Return the [x, y] coordinate for the center point of the cell that contains the specified text.  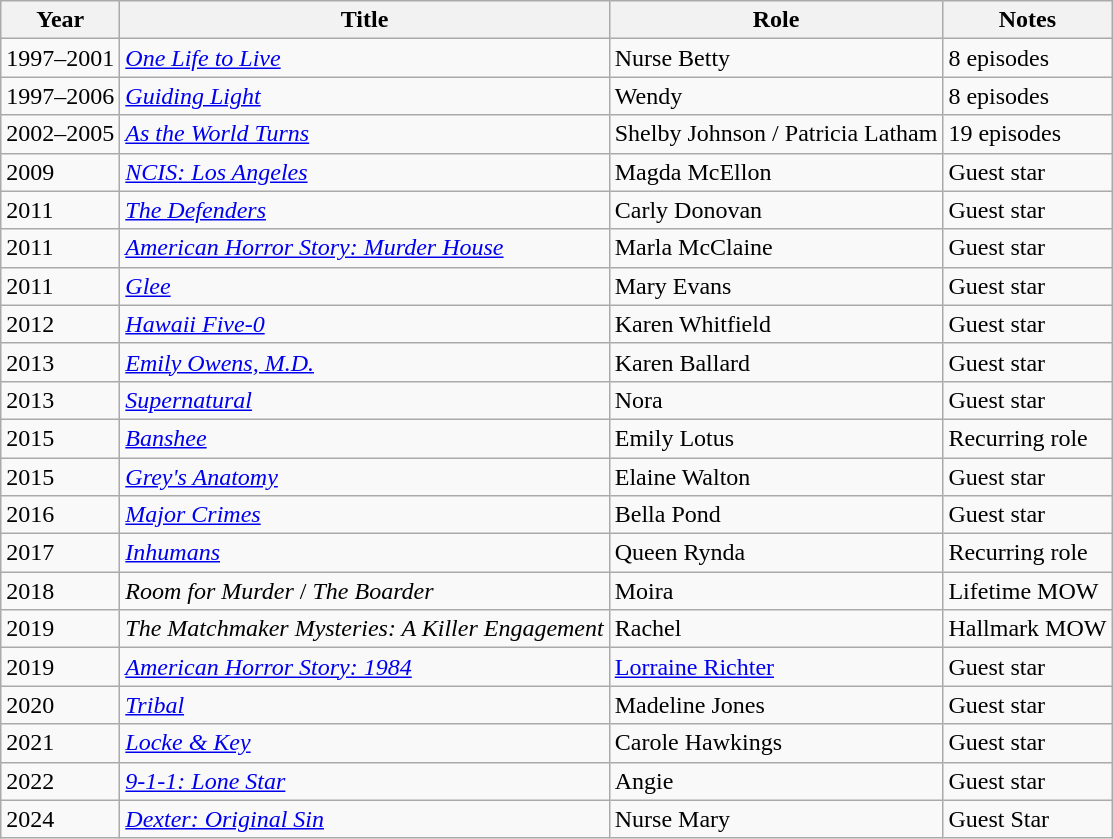
Role [776, 20]
2020 [60, 705]
1997–2006 [60, 96]
Angie [776, 781]
2002–2005 [60, 134]
9-1-1: Lone Star [364, 781]
Shelby Johnson / Patricia Latham [776, 134]
Nurse Mary [776, 819]
Emily Lotus [776, 438]
Banshee [364, 438]
Room for Murder / The Boarder [364, 591]
Mary Evans [776, 286]
Nora [776, 400]
Karen Ballard [776, 362]
Karen Whitfield [776, 324]
As the World Turns [364, 134]
Locke & Key [364, 743]
Tribal [364, 705]
2012 [60, 324]
Major Crimes [364, 515]
Supernatural [364, 400]
2021 [60, 743]
Emily Owens, M.D. [364, 362]
Notes [1028, 20]
Inhumans [364, 553]
Bella Pond [776, 515]
The Matchmaker Mysteries: A Killer Engagement [364, 629]
American Horror Story: Murder House [364, 248]
2016 [60, 515]
Marla McClaine [776, 248]
Year [60, 20]
Hallmark MOW [1028, 629]
2009 [60, 172]
NCIS: Los Angeles [364, 172]
Lifetime MOW [1028, 591]
2024 [60, 819]
Lorraine Richter [776, 667]
Magda McEllon [776, 172]
2018 [60, 591]
2022 [60, 781]
Dexter: Original Sin [364, 819]
Madeline Jones [776, 705]
Hawaii Five-0 [364, 324]
Guiding Light [364, 96]
One Life to Live [364, 58]
The Defenders [364, 210]
Grey's Anatomy [364, 477]
American Horror Story: 1984 [364, 667]
19 episodes [1028, 134]
Elaine Walton [776, 477]
Queen Rynda [776, 553]
Carly Donovan [776, 210]
Rachel [776, 629]
1997–2001 [60, 58]
2017 [60, 553]
Guest Star [1028, 819]
Carole Hawkings [776, 743]
Wendy [776, 96]
Glee [364, 286]
Nurse Betty [776, 58]
Title [364, 20]
Moira [776, 591]
